Provide the [x, y] coordinate of the cell's center where the given text is located.  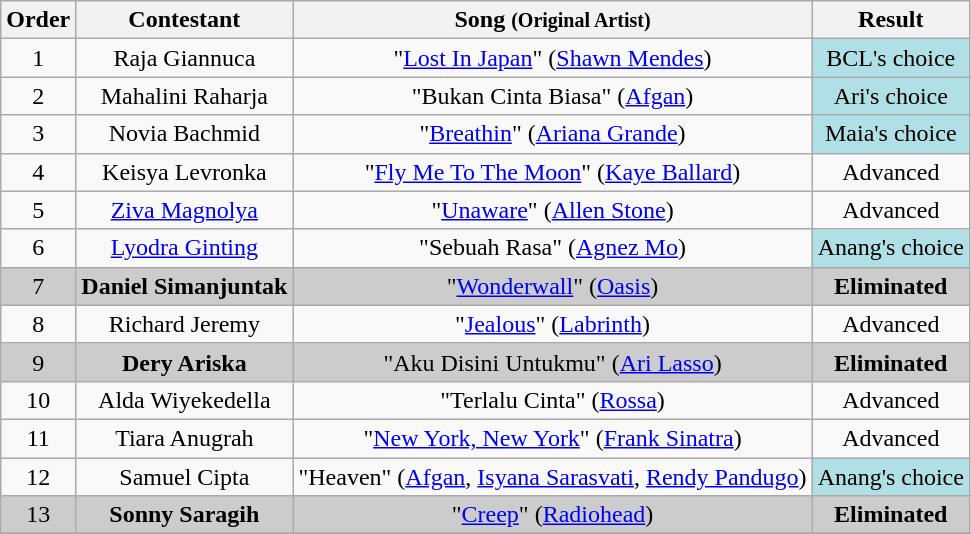
Lyodra Ginting [184, 248]
2 [38, 96]
Sonny Saragih [184, 515]
Ari's choice [890, 96]
Novia Bachmid [184, 134]
13 [38, 515]
5 [38, 210]
"Jealous" (Labrinth) [552, 324]
"Bukan Cinta Biasa" (Afgan) [552, 96]
"Fly Me To The Moon" (Kaye Ballard) [552, 172]
"Lost In Japan" (Shawn Mendes) [552, 58]
"Wonderwall" (Oasis) [552, 286]
Daniel Simanjuntak [184, 286]
1 [38, 58]
"New York, New York" (Frank Sinatra) [552, 438]
10 [38, 400]
4 [38, 172]
"Terlalu Cinta" (Rossa) [552, 400]
3 [38, 134]
Alda Wiyekedella [184, 400]
8 [38, 324]
Mahalini Raharja [184, 96]
6 [38, 248]
Song (Original Artist) [552, 20]
"Creep" (Radiohead) [552, 515]
Keisya Levronka [184, 172]
"Sebuah Rasa" (Agnez Mo) [552, 248]
Richard Jeremy [184, 324]
"Unaware" (Allen Stone) [552, 210]
11 [38, 438]
Ziva Magnolya [184, 210]
"Breathin" (Ariana Grande) [552, 134]
7 [38, 286]
Tiara Anugrah [184, 438]
BCL's choice [890, 58]
"Aku Disini Untukmu" (Ari Lasso) [552, 362]
9 [38, 362]
Dery Ariska [184, 362]
Order [38, 20]
Contestant [184, 20]
Raja Giannuca [184, 58]
12 [38, 477]
Result [890, 20]
Samuel Cipta [184, 477]
Maia's choice [890, 134]
"Heaven" (Afgan, Isyana Sarasvati, Rendy Pandugo) [552, 477]
